Return the [X, Y] coordinate for the center point of the cell that contains the specified text.  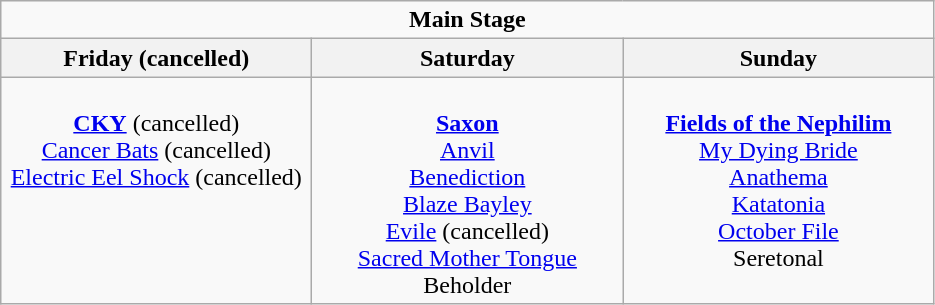
Sunday [778, 58]
Fields of the Nephilim My Dying Bride Anathema Katatonia October File Seretonal [778, 190]
Saxon Anvil Benediction Blaze Bayley Evile (cancelled) Sacred Mother Tongue Beholder [468, 190]
Main Stage [468, 20]
Friday (cancelled) [156, 58]
CKY (cancelled) Cancer Bats (cancelled) Electric Eel Shock (cancelled) [156, 190]
Saturday [468, 58]
